Output the [X, Y] coordinate of the center of the cell containing the given text.  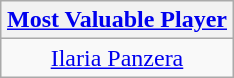
Ilaria Panzera [116, 58]
Most Valuable Player [116, 20]
